Extract the [x, y] coordinate from the center of the cell holding the provided text.  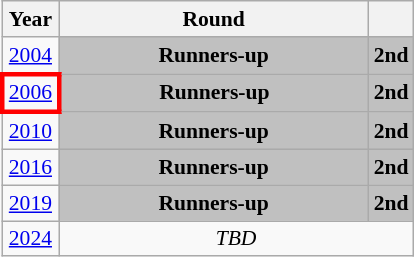
2016 [30, 168]
2006 [30, 94]
2019 [30, 203]
Year [30, 19]
2024 [30, 239]
Round [214, 19]
TBD [236, 239]
2010 [30, 132]
2004 [30, 56]
